Provide the [x, y] coordinate of the cell's center where the given text is located.  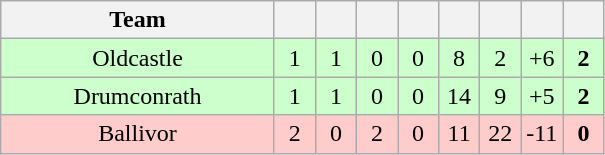
Ballivor [138, 134]
+6 [542, 58]
9 [500, 96]
11 [460, 134]
Drumconrath [138, 96]
Team [138, 20]
14 [460, 96]
-11 [542, 134]
8 [460, 58]
+5 [542, 96]
22 [500, 134]
Oldcastle [138, 58]
